For the text-containing cell, return its midpoint in [x, y] coordinate format. 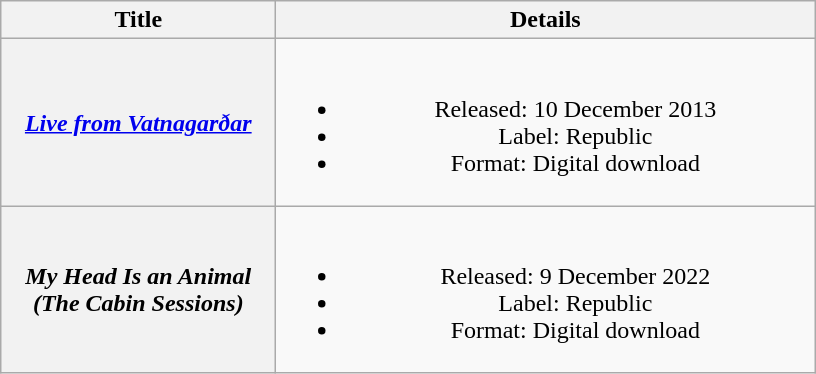
Title [138, 20]
Details [546, 20]
Live from Vatnagarðar [138, 122]
Released: 9 December 2022Label: RepublicFormat: Digital download [546, 290]
Released: 10 December 2013Label: RepublicFormat: Digital download [546, 122]
My Head Is an Animal (The Cabin Sessions) [138, 290]
